Extract the [x, y] coordinate from the center of the cell holding the provided text.  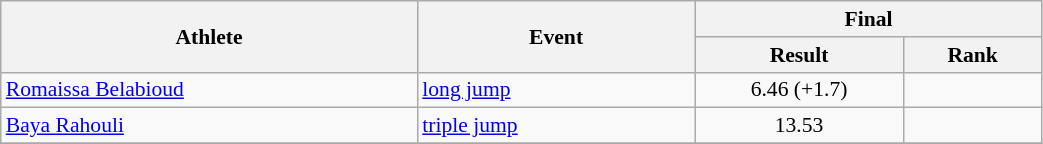
long jump [556, 90]
Event [556, 36]
6.46 (+1.7) [799, 90]
Rank [972, 55]
triple jump [556, 126]
Romaissa Belabioud [210, 90]
Baya Rahouli [210, 126]
Athlete [210, 36]
Result [799, 55]
13.53 [799, 126]
Final [868, 19]
